For the text-containing cell, return its midpoint in [X, Y] coordinate format. 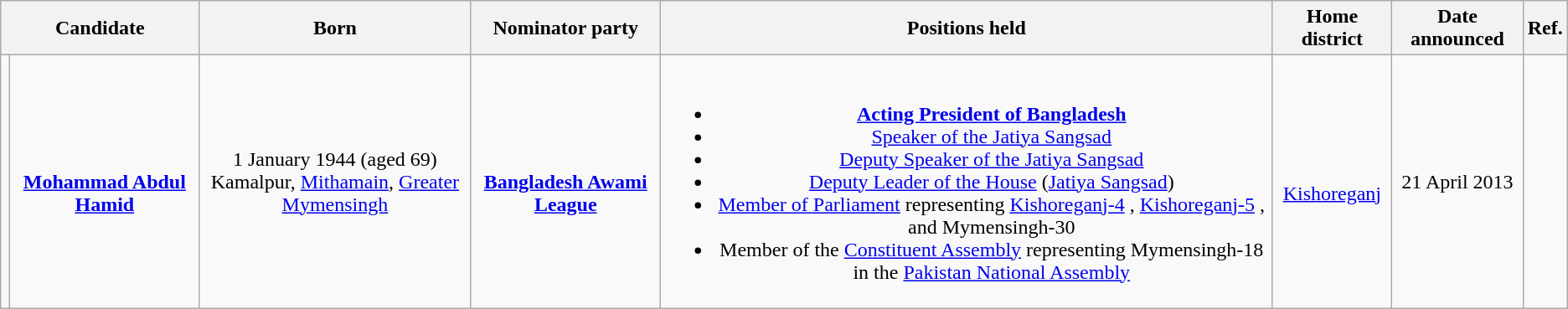
Nominator party [565, 28]
Bangladesh Awami League [565, 182]
Kishoreganj [1332, 182]
1 January 1944 (aged 69) Kamalpur, Mithamain, Greater Mymensingh [335, 182]
Home district [1332, 28]
21 April 2013 [1457, 182]
Ref. [1545, 28]
Candidate [101, 28]
Born [335, 28]
Positions held [967, 28]
Mohammad Abdul Hamid [105, 182]
Date announced [1457, 28]
